Detect which cell encompasses the target text, then output its [x, y] center coordinate. 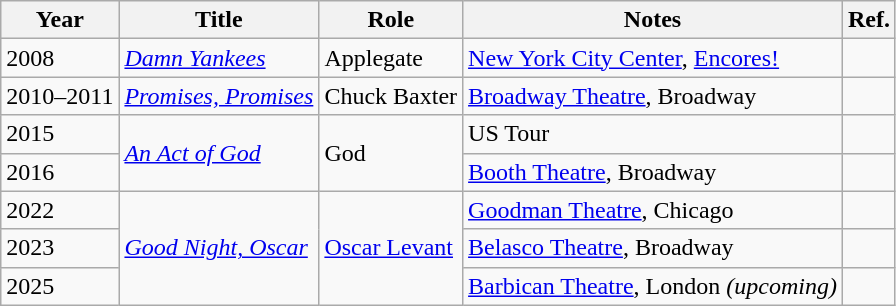
US Tour [653, 134]
2023 [60, 248]
2025 [60, 286]
Chuck Baxter [391, 96]
Goodman Theatre, Chicago [653, 210]
Booth Theatre, Broadway [653, 172]
Damn Yankees [219, 58]
Oscar Levant [391, 248]
Year [60, 20]
Good Night, Oscar [219, 248]
2008 [60, 58]
God [391, 153]
Belasco Theatre, Broadway [653, 248]
New York City Center, Encores! [653, 58]
2015 [60, 134]
Applegate [391, 58]
2016 [60, 172]
Broadway Theatre, Broadway [653, 96]
Promises, Promises [219, 96]
Role [391, 20]
2022 [60, 210]
Title [219, 20]
2010–2011 [60, 96]
Barbican Theatre, London (upcoming) [653, 286]
Ref. [868, 20]
Notes [653, 20]
An Act of God [219, 153]
